Extract the (x, y) coordinate from the center of the cell holding the provided text.  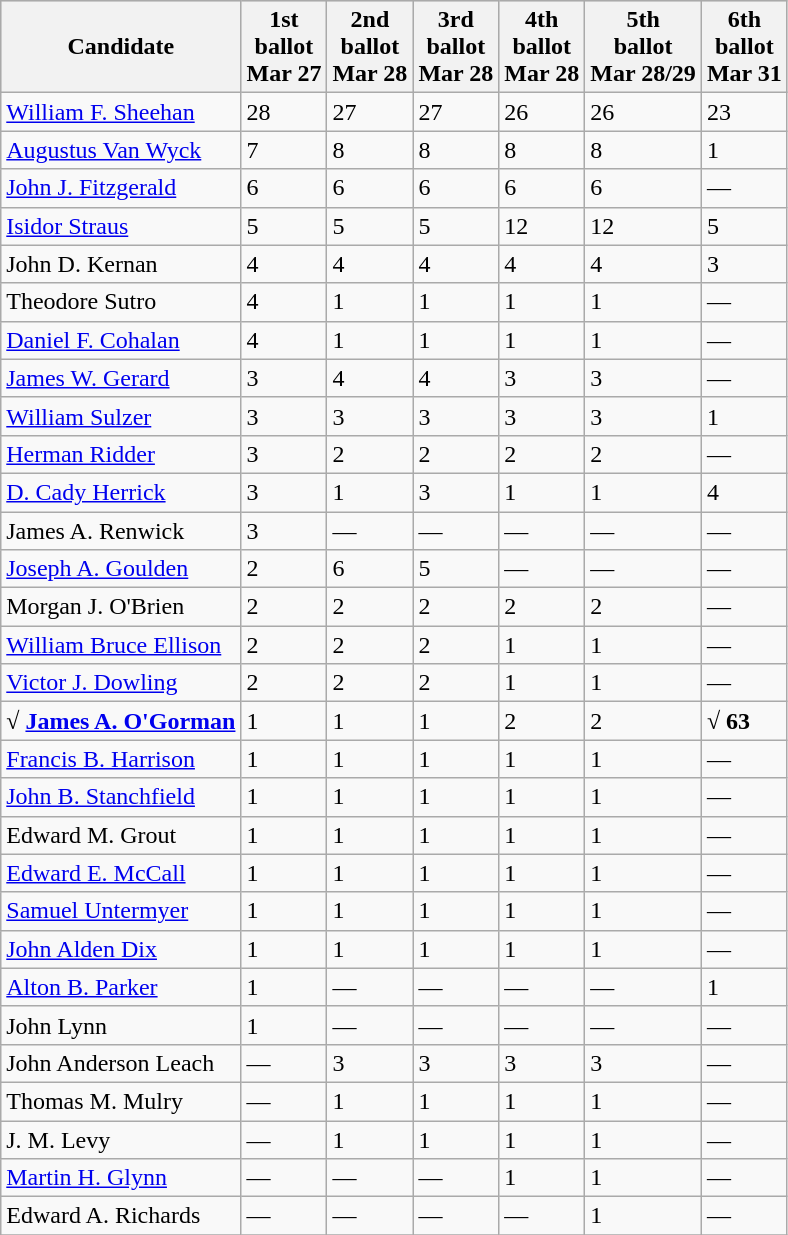
Candidate (121, 47)
Samuel Untermyer (121, 911)
Edward M. Grout (121, 835)
John Anderson Leach (121, 1063)
Victor J. Dowling (121, 683)
Alton B. Parker (121, 987)
2ndballotMar 28 (370, 47)
7 (284, 150)
John Alden Dix (121, 949)
3rdballotMar 28 (456, 47)
Augustus Van Wyck (121, 150)
Daniel F. Cohalan (121, 340)
Edward A. Richards (121, 1216)
Francis B. Harrison (121, 759)
James A. Renwick (121, 531)
John D. Kernan (121, 264)
D. Cady Herrick (121, 492)
J. M. Levy (121, 1139)
William Sulzer (121, 416)
Edward E. McCall (121, 873)
Isidor Straus (121, 226)
Herman Ridder (121, 454)
John B. Stanchfield (121, 797)
28 (284, 112)
√ 63 (744, 721)
Thomas M. Mulry (121, 1101)
John J. Fitzgerald (121, 188)
5thballotMar 28/29 (644, 47)
James W. Gerard (121, 378)
William Bruce Ellison (121, 645)
4thballotMar 28 (542, 47)
Martin H. Glynn (121, 1178)
Joseph A. Goulden (121, 569)
Theodore Sutro (121, 302)
John Lynn (121, 1025)
23 (744, 112)
Morgan J. O'Brien (121, 607)
6thballotMar 31 (744, 47)
1stballotMar 27 (284, 47)
William F. Sheehan (121, 112)
√ James A. O'Gorman (121, 721)
